Return (x, y) of the center of cell containing provided text 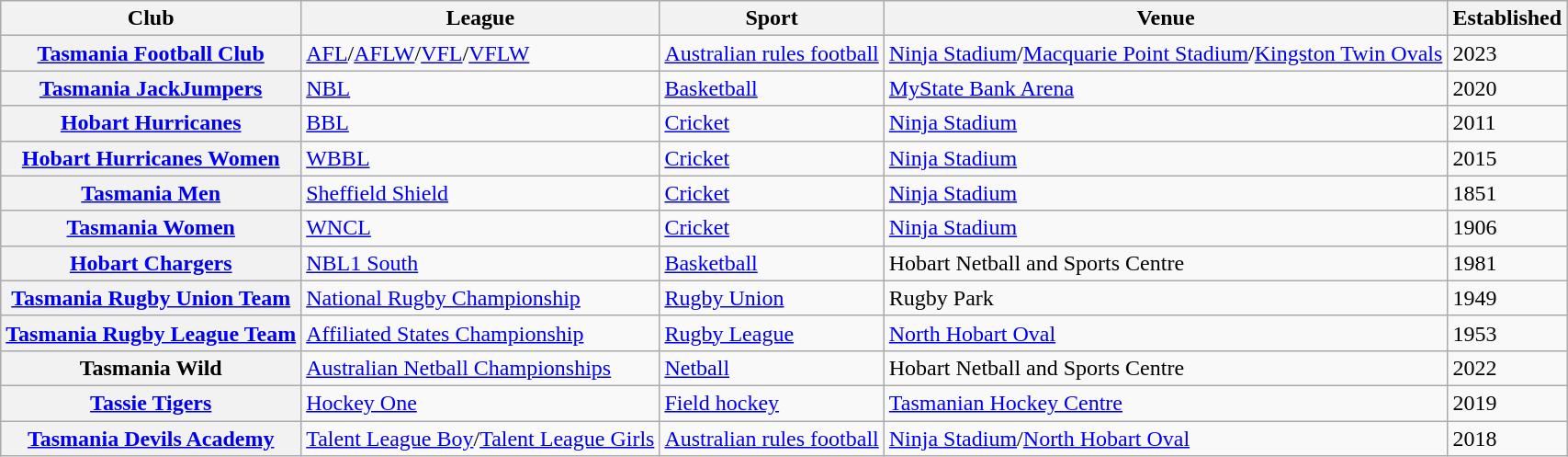
Hobart Hurricanes (151, 123)
1851 (1507, 193)
AFL/AFLW/VFL/VFLW (480, 53)
Ninja Stadium/North Hobart Oval (1166, 439)
Tassie Tigers (151, 403)
2011 (1507, 123)
Rugby Park (1166, 298)
Tasmania Rugby League Team (151, 333)
Tasmania Women (151, 228)
Talent League Boy/Talent League Girls (480, 439)
Rugby League (772, 333)
Club (151, 18)
North Hobart Oval (1166, 333)
2022 (1507, 368)
Sheffield Shield (480, 193)
Tasmania Men (151, 193)
Tasmania Football Club (151, 53)
2015 (1507, 158)
Venue (1166, 18)
2018 (1507, 439)
Tasmania Devils Academy (151, 439)
Hobart Chargers (151, 263)
Hockey One (480, 403)
BBL (480, 123)
Tasmania JackJumpers (151, 88)
Netball (772, 368)
League (480, 18)
1953 (1507, 333)
2020 (1507, 88)
Tasmania Rugby Union Team (151, 298)
Rugby Union (772, 298)
1949 (1507, 298)
Field hockey (772, 403)
2019 (1507, 403)
Ninja Stadium/Macquarie Point Stadium/Kingston Twin Ovals (1166, 53)
Australian Netball Championships (480, 368)
National Rugby Championship (480, 298)
NBL1 South (480, 263)
Hobart Hurricanes Women (151, 158)
Tasmanian Hockey Centre (1166, 403)
Sport (772, 18)
NBL (480, 88)
Affiliated States Championship (480, 333)
1906 (1507, 228)
Tasmania Wild (151, 368)
WNCL (480, 228)
WBBL (480, 158)
2023 (1507, 53)
Established (1507, 18)
MyState Bank Arena (1166, 88)
1981 (1507, 263)
